Provide the (X, Y) coordinate of the cell's center where the given text is located.  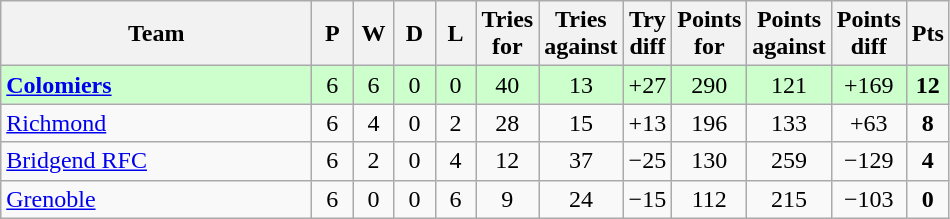
Pts (928, 34)
Tries for (508, 34)
13 (581, 85)
+169 (868, 85)
37 (581, 161)
D (414, 34)
133 (789, 123)
L (456, 34)
W (374, 34)
130 (710, 161)
Colomiers (156, 85)
Team (156, 34)
28 (508, 123)
Try diff (648, 34)
15 (581, 123)
Richmond (156, 123)
112 (710, 199)
24 (581, 199)
121 (789, 85)
Tries against (581, 34)
196 (710, 123)
Points against (789, 34)
290 (710, 85)
9 (508, 199)
259 (789, 161)
−129 (868, 161)
+63 (868, 123)
P (332, 34)
Points diff (868, 34)
−103 (868, 199)
8 (928, 123)
−15 (648, 199)
Bridgend RFC (156, 161)
Points for (710, 34)
215 (789, 199)
+13 (648, 123)
Grenoble (156, 199)
−25 (648, 161)
40 (508, 85)
+27 (648, 85)
